Determine the [x, y] coordinate at the center of the cell enclosing the given text.  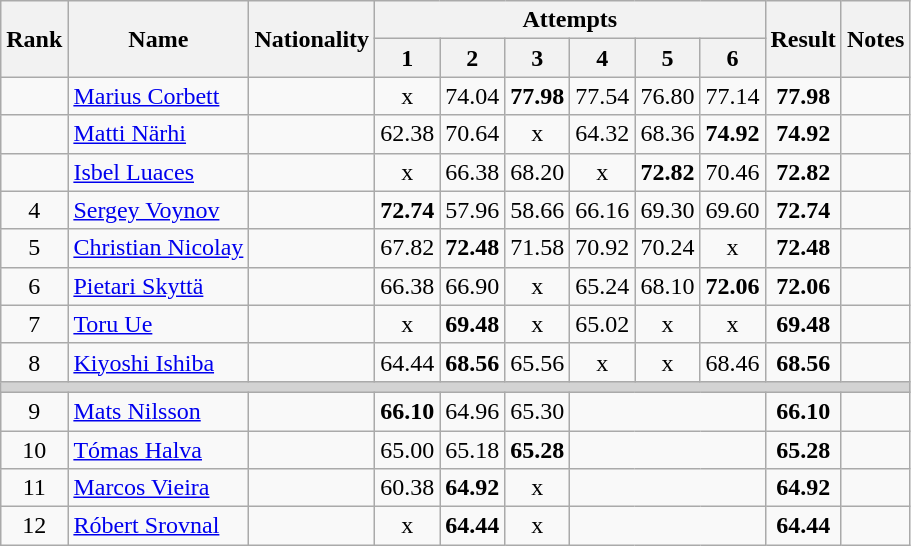
7 [34, 324]
65.24 [602, 286]
64.32 [602, 134]
Róbert Srovnal [158, 526]
60.38 [408, 488]
Notes [875, 39]
12 [34, 526]
74.04 [472, 96]
Sergey Voynov [158, 210]
65.00 [408, 449]
2 [472, 58]
77.14 [732, 96]
70.64 [472, 134]
64.96 [472, 411]
Mats Nilsson [158, 411]
70.92 [602, 248]
65.30 [538, 411]
57.96 [472, 210]
62.38 [408, 134]
67.82 [408, 248]
Attempts [570, 20]
9 [34, 411]
68.36 [668, 134]
3 [538, 58]
Marius Corbett [158, 96]
70.24 [668, 248]
69.30 [668, 210]
77.54 [602, 96]
Rank [34, 39]
8 [34, 362]
69.60 [732, 210]
Matti Närhi [158, 134]
Name [158, 39]
Toru Ue [158, 324]
76.80 [668, 96]
68.46 [732, 362]
68.20 [538, 172]
Tómas Halva [158, 449]
Pietari Skyttä [158, 286]
1 [408, 58]
71.58 [538, 248]
65.02 [602, 324]
68.10 [668, 286]
65.56 [538, 362]
58.66 [538, 210]
66.16 [602, 210]
11 [34, 488]
Kiyoshi Ishiba [158, 362]
Nationality [312, 39]
Marcos Vieira [158, 488]
10 [34, 449]
Result [803, 39]
66.90 [472, 286]
Christian Nicolay [158, 248]
Isbel Luaces [158, 172]
70.46 [732, 172]
65.18 [472, 449]
